From the cell containing the given text, extract its center point as [X, Y] coordinate. 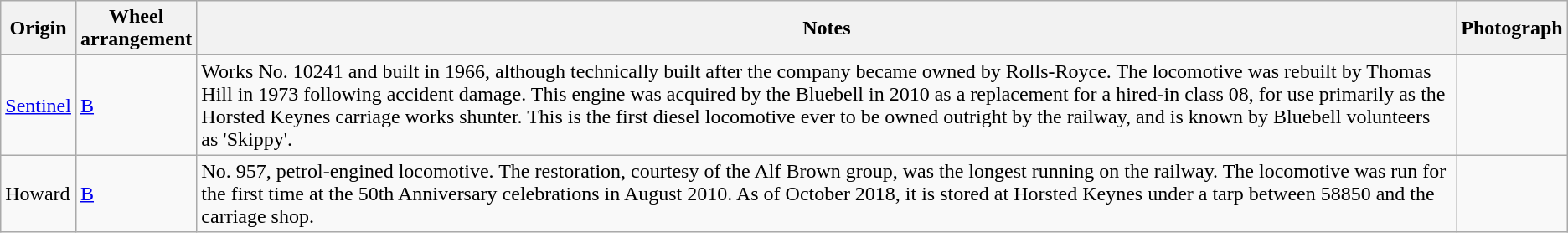
Notes [827, 28]
Photograph [1512, 28]
Origin [39, 28]
Sentinel [39, 106]
Howard [39, 194]
Wheelarrangement [136, 28]
